Extract the (x, y) coordinate from the center of the cell holding the provided text.  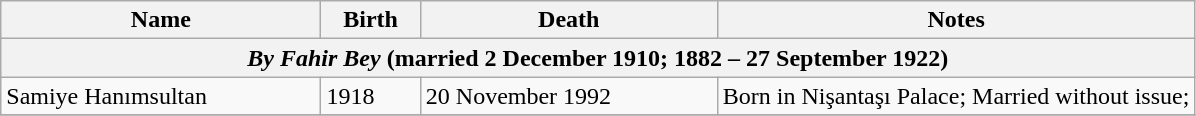
Notes (956, 20)
Name (161, 20)
By Fahir Bey (married 2 December 1910; 1882 – 27 September 1922) (598, 58)
Birth (370, 20)
1918 (370, 96)
Samiye Hanımsultan (161, 96)
Born in Nişantaşı Palace; Married without issue; (956, 96)
Death (568, 20)
20 November 1992 (568, 96)
